Return (X, Y) of the center of cell containing provided text 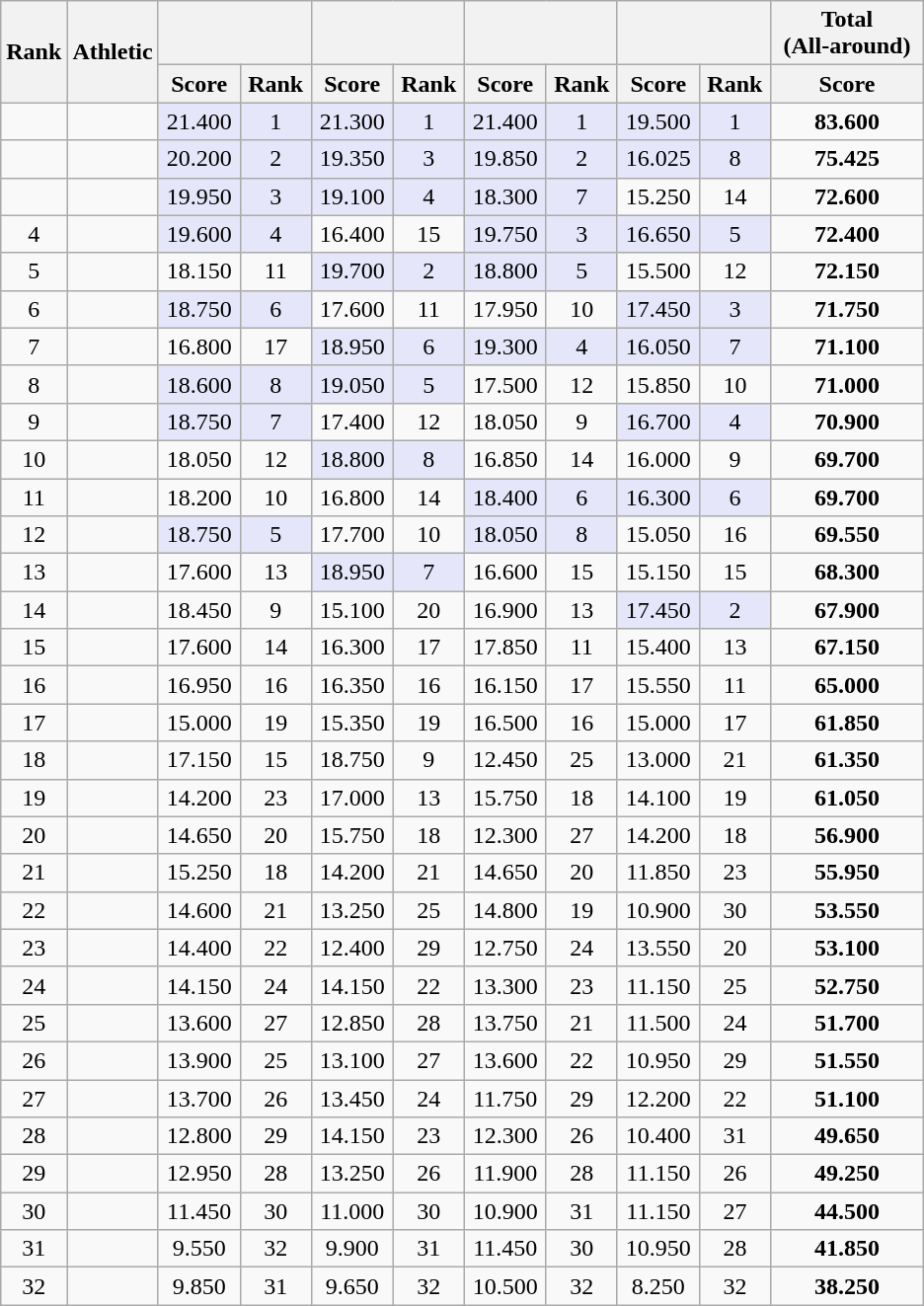
15.150 (657, 573)
13.000 (657, 760)
13.100 (351, 1060)
15.100 (351, 610)
61.350 (847, 760)
16.850 (505, 459)
71.100 (847, 346)
19.700 (351, 271)
71.750 (847, 309)
12.800 (199, 1136)
11.850 (657, 873)
14.600 (199, 910)
16.650 (657, 234)
18.600 (199, 384)
65.000 (847, 685)
75.425 (847, 159)
9.900 (351, 1249)
18.200 (199, 497)
19.050 (351, 384)
14.800 (505, 910)
17.150 (199, 760)
12.400 (351, 948)
Total(All-around) (847, 34)
49.650 (847, 1136)
53.550 (847, 910)
71.000 (847, 384)
21.300 (351, 121)
12.450 (505, 760)
19.950 (199, 196)
18.300 (505, 196)
49.250 (847, 1174)
14.400 (199, 948)
9.850 (199, 1286)
17.700 (351, 535)
14.100 (657, 798)
16.600 (505, 573)
72.600 (847, 196)
13.550 (657, 948)
19.850 (505, 159)
52.750 (847, 985)
19.500 (657, 121)
11.500 (657, 1023)
13.700 (199, 1099)
70.900 (847, 422)
15.550 (657, 685)
17.850 (505, 648)
12.200 (657, 1099)
15.050 (657, 535)
16.150 (505, 685)
18.150 (199, 271)
12.950 (199, 1174)
16.900 (505, 610)
16.350 (351, 685)
16.050 (657, 346)
51.550 (847, 1060)
13.750 (505, 1023)
12.850 (351, 1023)
68.300 (847, 573)
55.950 (847, 873)
13.900 (199, 1060)
9.650 (351, 1286)
17.000 (351, 798)
19.100 (351, 196)
38.250 (847, 1286)
19.300 (505, 346)
15.400 (657, 648)
53.100 (847, 948)
56.900 (847, 835)
51.700 (847, 1023)
16.400 (351, 234)
11.000 (351, 1211)
67.150 (847, 648)
12.750 (505, 948)
16.700 (657, 422)
72.400 (847, 234)
67.900 (847, 610)
19.350 (351, 159)
17.400 (351, 422)
10.500 (505, 1286)
72.150 (847, 271)
16.950 (199, 685)
11.750 (505, 1099)
41.850 (847, 1249)
51.100 (847, 1099)
16.500 (505, 723)
61.850 (847, 723)
17.500 (505, 384)
19.600 (199, 234)
20.200 (199, 159)
69.550 (847, 535)
10.400 (657, 1136)
13.300 (505, 985)
15.350 (351, 723)
18.450 (199, 610)
61.050 (847, 798)
19.750 (505, 234)
9.550 (199, 1249)
8.250 (657, 1286)
18.400 (505, 497)
15.850 (657, 384)
44.500 (847, 1211)
13.450 (351, 1099)
16.000 (657, 459)
15.500 (657, 271)
83.600 (847, 121)
Athletic (113, 51)
16.025 (657, 159)
11.900 (505, 1174)
17.950 (505, 309)
